Search for the cell housing the specified text and yield its [x, y] center coordinate. 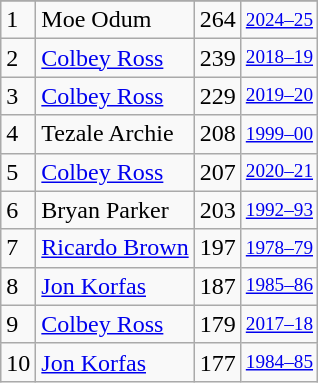
1978–79 [279, 248]
2018–19 [279, 58]
3 [18, 96]
8 [18, 286]
2024–25 [279, 20]
187 [218, 286]
179 [218, 324]
Bryan Parker [115, 210]
1 [18, 20]
2 [18, 58]
264 [218, 20]
9 [18, 324]
1984–85 [279, 362]
5 [18, 172]
229 [218, 96]
1992–93 [279, 210]
2020–21 [279, 172]
6 [18, 210]
Moe Odum [115, 20]
239 [218, 58]
Tezale Archie [115, 134]
4 [18, 134]
1985–86 [279, 286]
203 [218, 210]
207 [218, 172]
208 [218, 134]
177 [218, 362]
7 [18, 248]
2019–20 [279, 96]
Ricardo Brown [115, 248]
2017–18 [279, 324]
1999–00 [279, 134]
10 [18, 362]
197 [218, 248]
